Scan for the cell matching the given text and deliver its [x, y] coordinate at center. 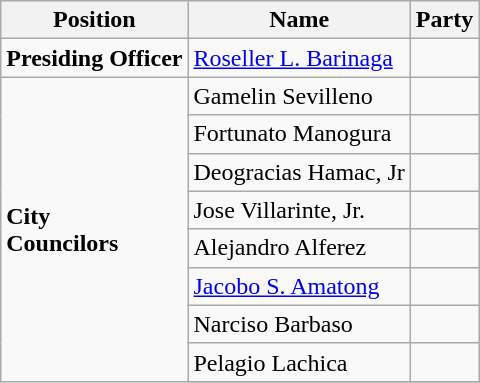
Name [299, 20]
Jose Villarinte, Jr. [299, 210]
Narciso Barbaso [299, 324]
CityCouncilors [94, 229]
Jacobo S. Amatong [299, 286]
Fortunato Manogura [299, 134]
Deogracias Hamac, Jr [299, 172]
Position [94, 20]
Presiding Officer [94, 58]
Gamelin Sevilleno [299, 96]
Pelagio Lachica [299, 362]
Party [444, 20]
Roseller L. Barinaga [299, 58]
Alejandro Alferez [299, 248]
